Scan for the cell matching the given text and deliver its [x, y] coordinate at center. 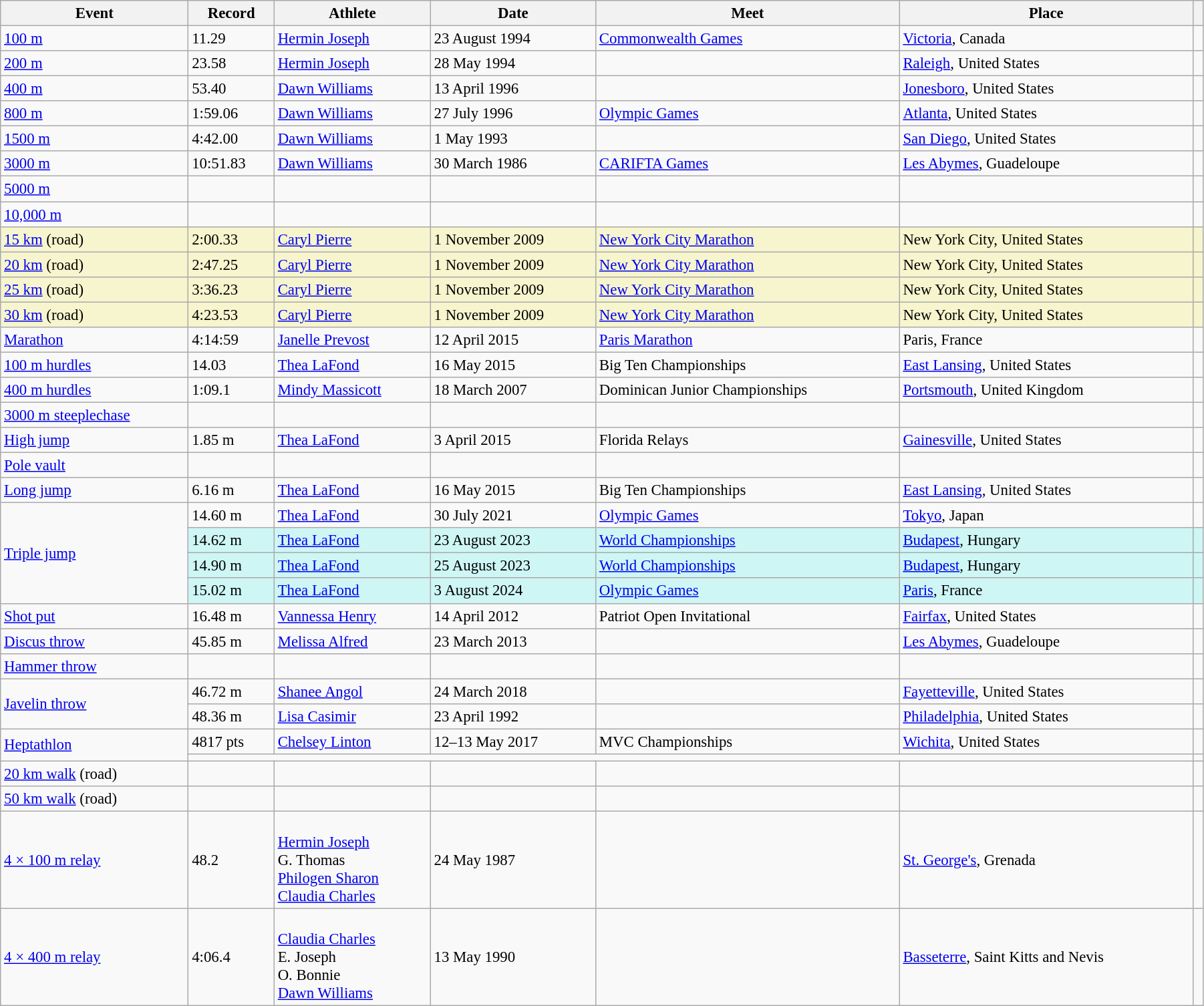
Meet [748, 13]
Discus throw [95, 641]
Florida Relays [748, 440]
Melissa Alfred [352, 641]
20 km walk (road) [95, 774]
Pole vault [95, 466]
Heptathlon [95, 745]
4:14:59 [231, 340]
4817 pts [231, 741]
Record [231, 13]
400 m [95, 89]
3 April 2015 [513, 440]
13 May 1990 [513, 957]
50 km walk (road) [95, 799]
Marathon [95, 340]
23 April 1992 [513, 717]
CARIFTA Games [748, 164]
Place [1046, 13]
4:42.00 [231, 139]
10,000 m [95, 214]
200 m [95, 63]
Fairfax, United States [1046, 616]
Vannessa Henry [352, 616]
11.29 [231, 39]
Mindy Massicott [352, 390]
45.85 m [231, 641]
Atlanta, United States [1046, 114]
Athlete [352, 13]
Jonesboro, United States [1046, 89]
Chelsey Linton [352, 741]
23.58 [231, 63]
Commonwealth Games [748, 39]
Hammer throw [95, 666]
15 km (road) [95, 239]
Shot put [95, 616]
Portsmouth, United Kingdom [1046, 390]
100 m hurdles [95, 365]
23 March 2013 [513, 641]
24 May 1987 [513, 860]
3000 m steeplechase [95, 415]
23 August 2023 [513, 540]
Date [513, 13]
13 April 1996 [513, 89]
15.02 m [231, 591]
14.60 m [231, 516]
48.2 [231, 860]
12 April 2015 [513, 340]
Dominican Junior Championships [748, 390]
18 March 2007 [513, 390]
30 July 2021 [513, 516]
48.36 m [231, 717]
10:51.83 [231, 164]
Javelin throw [95, 704]
30 March 1986 [513, 164]
14.62 m [231, 540]
Paris Marathon [748, 340]
Basseterre, Saint Kitts and Nevis [1046, 957]
Tokyo, Japan [1046, 516]
4:23.53 [231, 315]
Victoria, Canada [1046, 39]
Long jump [95, 490]
Shanee Angol [352, 691]
1500 m [95, 139]
MVC Championships [748, 741]
Lisa Casimir [352, 717]
4 × 100 m relay [95, 860]
Gainesville, United States [1046, 440]
3000 m [95, 164]
1:59.06 [231, 114]
53.40 [231, 89]
25 km (road) [95, 289]
12–13 May 2017 [513, 741]
4 × 400 m relay [95, 957]
Patriot Open Invitational [748, 616]
Fayetteville, United States [1046, 691]
28 May 1994 [513, 63]
2:47.25 [231, 265]
St. George's, Grenada [1046, 860]
1:09.1 [231, 390]
Raleigh, United States [1046, 63]
14.90 m [231, 566]
6.16 m [231, 490]
27 July 1996 [513, 114]
Philadelphia, United States [1046, 717]
Claudia CharlesE. JosephO. BonnieDawn Williams [352, 957]
23 August 1994 [513, 39]
14 April 2012 [513, 616]
High jump [95, 440]
25 August 2023 [513, 566]
3 August 2024 [513, 591]
Event [95, 13]
400 m hurdles [95, 390]
4:06.4 [231, 957]
14.03 [231, 365]
800 m [95, 114]
Wichita, United States [1046, 741]
46.72 m [231, 691]
Janelle Prevost [352, 340]
San Diego, United States [1046, 139]
24 March 2018 [513, 691]
1 May 1993 [513, 139]
20 km (road) [95, 265]
5000 m [95, 189]
Hermin JosephG. ThomasPhilogen SharonClaudia Charles [352, 860]
100 m [95, 39]
3:36.23 [231, 289]
Triple jump [95, 553]
16.48 m [231, 616]
30 km (road) [95, 315]
2:00.33 [231, 239]
1.85 m [231, 440]
